Detect which cell encompasses the target text, then output its [X, Y] center coordinate. 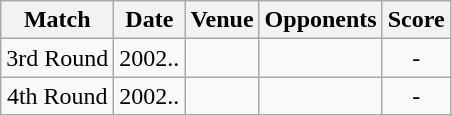
Match [58, 20]
4th Round [58, 96]
Opponents [320, 20]
Date [150, 20]
Venue [222, 20]
3rd Round [58, 58]
Score [416, 20]
